Locate the cell with the specified text and output its [x, y] center coordinate. 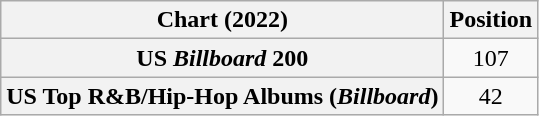
US Billboard 200 [222, 58]
Position [491, 20]
42 [491, 96]
107 [491, 58]
US Top R&B/Hip-Hop Albums (Billboard) [222, 96]
Chart (2022) [222, 20]
